Locate the cell with the specified text and output its [X, Y] center coordinate. 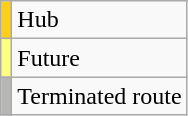
Terminated route [100, 96]
Hub [100, 20]
Future [100, 58]
